Return the [x, y] coordinate for the center point of the cell that contains the specified text.  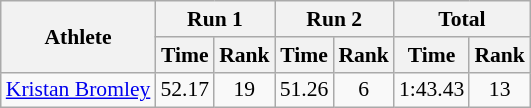
Run 1 [214, 19]
52.17 [184, 90]
51.26 [304, 90]
1:43.43 [432, 90]
6 [364, 90]
Run 2 [334, 19]
Athlete [78, 36]
19 [244, 90]
13 [500, 90]
Total [462, 19]
Kristan Bromley [78, 90]
